Detect which cell encompasses the target text, then output its [x, y] center coordinate. 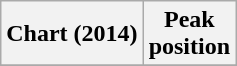
Peakposition [189, 34]
Chart (2014) [72, 34]
